Determine the [x, y] coordinate at the center of the cell enclosing the given text.  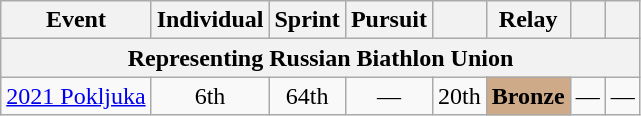
20th [459, 96]
64th [307, 96]
Event [76, 20]
Individual [210, 20]
Sprint [307, 20]
Relay [528, 20]
6th [210, 96]
Representing Russian Biathlon Union [321, 58]
Pursuit [388, 20]
Bronze [528, 96]
2021 Pokljuka [76, 96]
